Detect which cell encompasses the target text, then output its (X, Y) center coordinate. 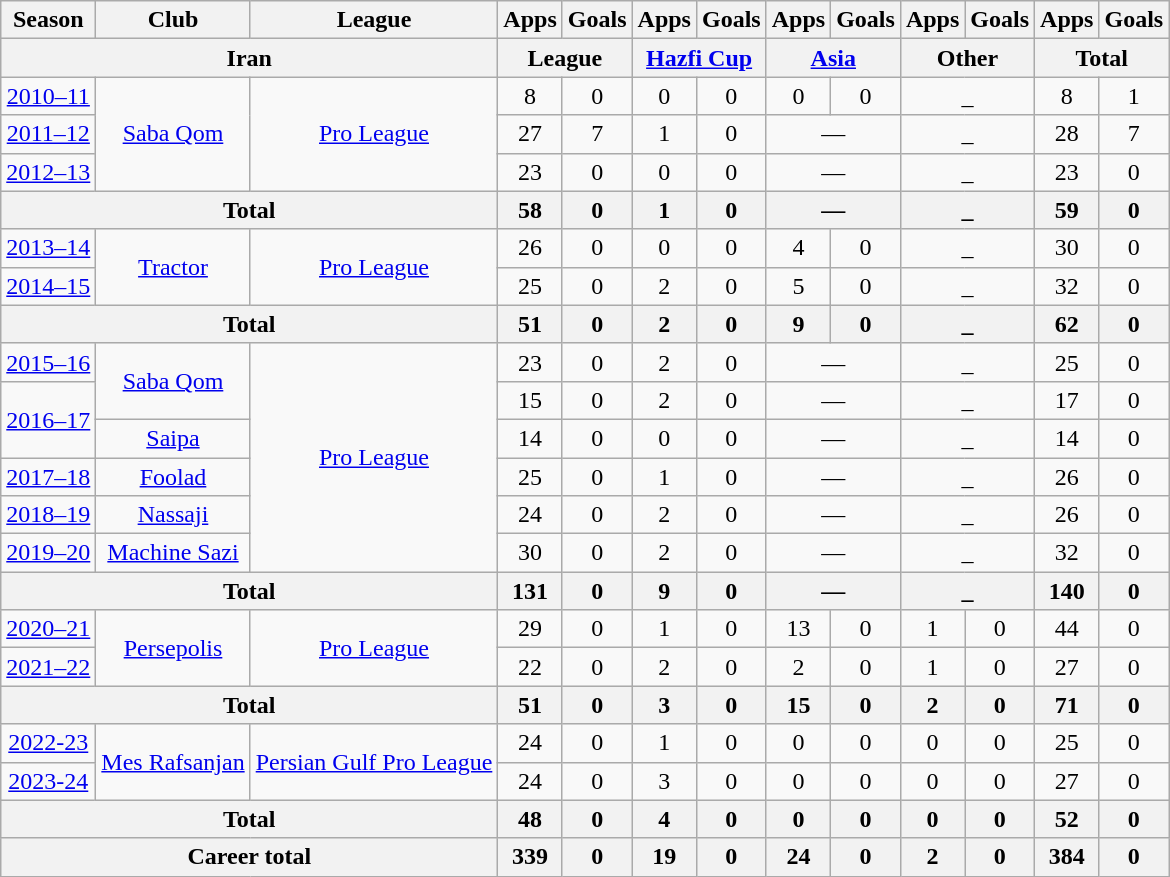
2012–13 (48, 172)
2021–22 (48, 667)
48 (530, 819)
2020–21 (48, 629)
2017–18 (48, 477)
28 (1067, 134)
384 (1067, 857)
Asia (833, 58)
Nassaji (173, 515)
71 (1067, 705)
2014–15 (48, 286)
Hazfi Cup (699, 58)
Mes Rafsanjan (173, 762)
Career total (250, 857)
Persepolis (173, 648)
Iran (250, 58)
140 (1067, 591)
Tractor (173, 267)
29 (530, 629)
Other (967, 58)
Foolad (173, 477)
13 (798, 629)
22 (530, 667)
5 (798, 286)
2015–16 (48, 362)
Machine Sazi (173, 553)
62 (1067, 324)
58 (530, 210)
2016–17 (48, 419)
2011–12 (48, 134)
19 (664, 857)
52 (1067, 819)
131 (530, 591)
Season (48, 20)
17 (1067, 400)
2010–11 (48, 96)
Saipa (173, 438)
339 (530, 857)
2023-24 (48, 781)
2013–14 (48, 248)
44 (1067, 629)
2019–20 (48, 553)
2022-23 (48, 743)
Persian Gulf Pro League (374, 762)
2018–19 (48, 515)
59 (1067, 210)
Club (173, 20)
